Extract the [x, y] coordinate from the center of the cell holding the provided text.  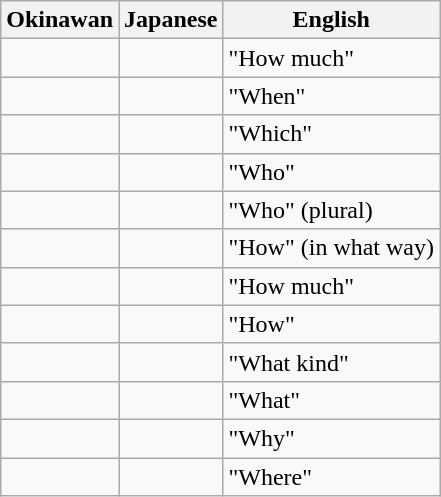
"Where" [332, 477]
Japanese [171, 20]
English [332, 20]
"What" [332, 400]
"How" (in what way) [332, 248]
"Why" [332, 438]
"Who" [332, 172]
"Which" [332, 134]
Okinawan [60, 20]
"When" [332, 96]
"Who" (plural) [332, 210]
"What kind" [332, 362]
"How" [332, 324]
